Search for the cell housing the specified text and yield its (x, y) center coordinate. 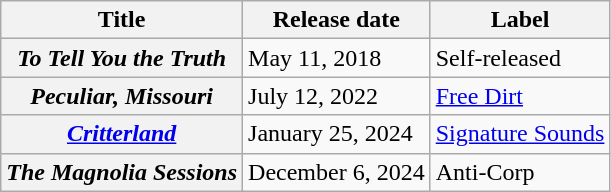
Signature Sounds (520, 134)
July 12, 2022 (337, 96)
Title (122, 20)
December 6, 2024 (337, 172)
Free Dirt (520, 96)
The Magnolia Sessions (122, 172)
Release date (337, 20)
Critterland (122, 134)
May 11, 2018 (337, 58)
January 25, 2024 (337, 134)
Peculiar, Missouri (122, 96)
Anti-Corp (520, 172)
Self-released (520, 58)
To Tell You the Truth (122, 58)
Label (520, 20)
